Extract the (x, y) coordinate from the center of the cell holding the provided text.  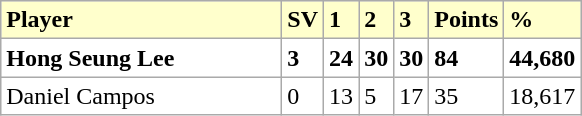
1 (342, 20)
24 (342, 58)
Hong Seung Lee (142, 58)
44,680 (542, 58)
Points (466, 20)
35 (466, 96)
SV (303, 20)
13 (342, 96)
5 (376, 96)
2 (376, 20)
18,617 (542, 96)
0 (303, 96)
17 (412, 96)
84 (466, 58)
Daniel Campos (142, 96)
% (542, 20)
Player (142, 20)
